Extract the (X, Y) coordinate from the center of the cell holding the provided text.  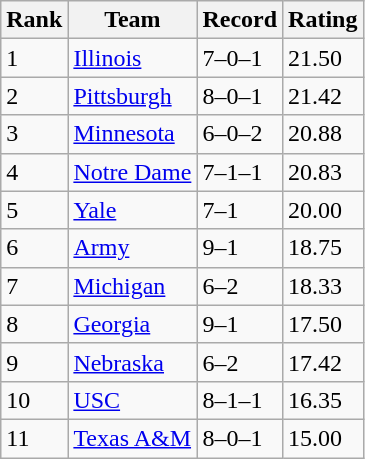
2 (34, 96)
Record (240, 20)
Yale (132, 210)
Rank (34, 20)
16.35 (323, 400)
Georgia (132, 324)
Notre Dame (132, 172)
17.42 (323, 362)
8–1–1 (240, 400)
9 (34, 362)
7 (34, 286)
6 (34, 248)
20.88 (323, 134)
10 (34, 400)
Texas A&M (132, 438)
3 (34, 134)
USC (132, 400)
Nebraska (132, 362)
Army (132, 248)
6–0–2 (240, 134)
Team (132, 20)
7–1–1 (240, 172)
8 (34, 324)
Rating (323, 20)
7–1 (240, 210)
15.00 (323, 438)
Minnesota (132, 134)
7–0–1 (240, 58)
5 (34, 210)
21.50 (323, 58)
Michigan (132, 286)
18.33 (323, 286)
4 (34, 172)
1 (34, 58)
20.83 (323, 172)
11 (34, 438)
21.42 (323, 96)
20.00 (323, 210)
Illinois (132, 58)
Pittsburgh (132, 96)
18.75 (323, 248)
17.50 (323, 324)
